Capture the cell that displays the provided text and extract its (x, y) central coordinate. 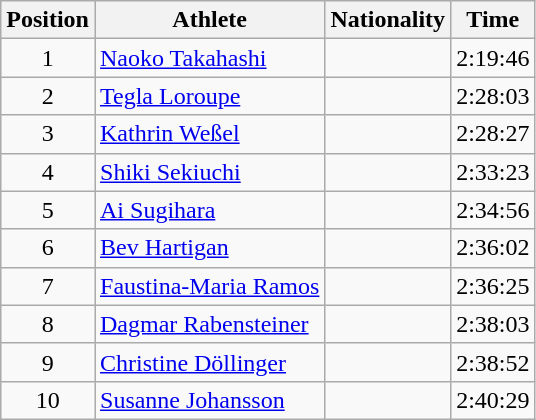
2:28:03 (493, 96)
Susanne Johansson (209, 400)
2:38:03 (493, 324)
Faustina-Maria Ramos (209, 286)
Naoko Takahashi (209, 58)
Position (48, 20)
5 (48, 210)
Bev Hartigan (209, 248)
2:28:27 (493, 134)
Ai Sugihara (209, 210)
1 (48, 58)
4 (48, 172)
2:33:23 (493, 172)
Christine Döllinger (209, 362)
2 (48, 96)
2:36:02 (493, 248)
Kathrin Weßel (209, 134)
9 (48, 362)
3 (48, 134)
7 (48, 286)
10 (48, 400)
Nationality (388, 20)
2:36:25 (493, 286)
2:34:56 (493, 210)
8 (48, 324)
Shiki Sekiuchi (209, 172)
2:40:29 (493, 400)
2:38:52 (493, 362)
6 (48, 248)
2:19:46 (493, 58)
Tegla Loroupe (209, 96)
Athlete (209, 20)
Time (493, 20)
Dagmar Rabensteiner (209, 324)
